Capture the cell that displays the provided text and extract its [X, Y] central coordinate. 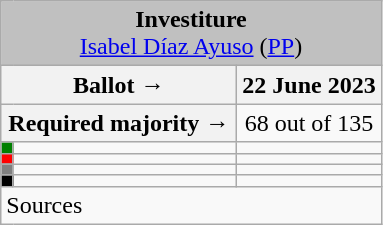
Ballot → [119, 85]
Required majority → [119, 123]
68 out of 135 [309, 123]
Sources [191, 205]
InvestitureIsabel Díaz Ayuso (PP) [191, 34]
22 June 2023 [309, 85]
